Output the [X, Y] coordinate of the center of the cell containing the given text.  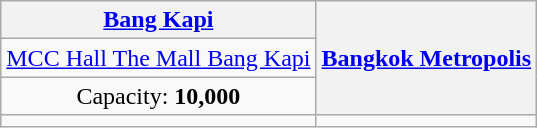
MCC Hall The Mall Bang Kapi [158, 58]
Capacity: 10,000 [158, 96]
Bangkok Metropolis [426, 58]
Bang Kapi [158, 20]
